Scan for the cell matching the given text and deliver its (x, y) coordinate at center. 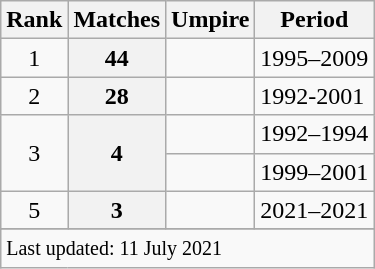
1995–2009 (314, 58)
Rank (34, 20)
Last updated: 11 July 2021 (188, 248)
28 (117, 96)
1992-2001 (314, 96)
1 (34, 58)
5 (34, 210)
1992–1994 (314, 134)
1999–2001 (314, 172)
Umpire (210, 20)
Period (314, 20)
Matches (117, 20)
4 (117, 153)
44 (117, 58)
2 (34, 96)
2021–2021 (314, 210)
